Extract the [X, Y] coordinate from the center of the cell holding the provided text.  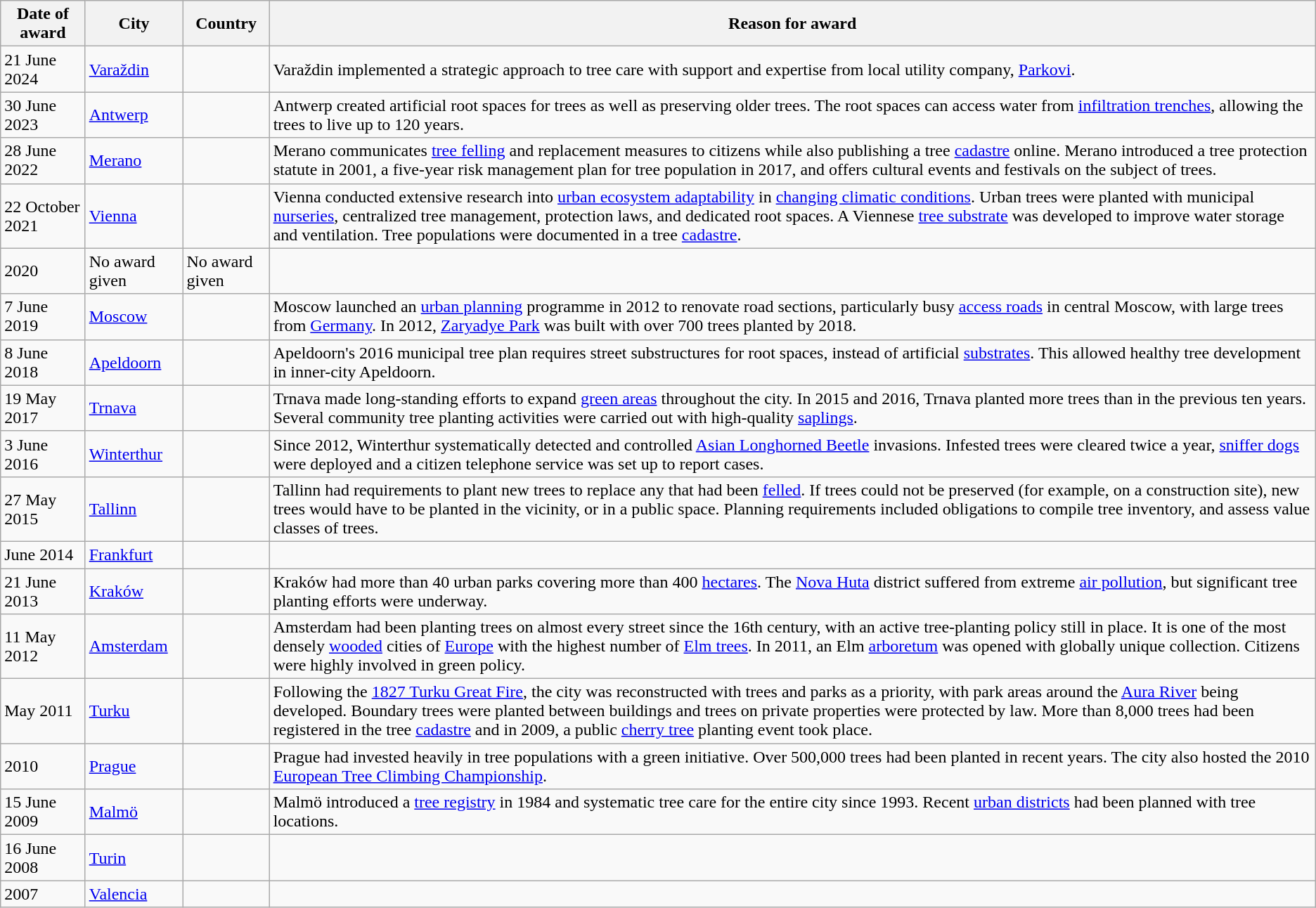
Varaždin implemented a strategic approach to tree care with support and expertise from local utility company, Parkovi. [792, 69]
30 June 2023 [43, 115]
Moscow [134, 316]
Prague [134, 766]
City [134, 24]
19 May 2017 [43, 408]
Country [226, 24]
Varaždin [134, 69]
Valencia [134, 894]
Turku [134, 711]
21 June 2013 [43, 590]
Apeldoorn [134, 363]
Winterthur [134, 454]
Turin [134, 857]
8 June 2018 [43, 363]
2007 [43, 894]
2010 [43, 766]
7 June 2019 [43, 316]
22 October 2021 [43, 216]
Date of award [43, 24]
3 June 2016 [43, 454]
27 May 2015 [43, 509]
Vienna [134, 216]
28 June 2022 [43, 160]
Trnava [134, 408]
Amsterdam [134, 647]
11 May 2012 [43, 647]
21 June 2024 [43, 69]
15 June 2009 [43, 812]
Frankfurt [134, 554]
Tallinn [134, 509]
May 2011 [43, 711]
16 June 2008 [43, 857]
Malmö [134, 812]
June 2014 [43, 554]
Kraków [134, 590]
Reason for award [792, 24]
Antwerp [134, 115]
Merano [134, 160]
2020 [43, 271]
